Capture the cell that displays the provided text and extract its [x, y] central coordinate. 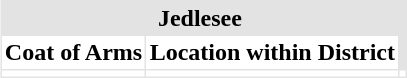
Location within District [272, 52]
Jedlesee [200, 18]
Coat of Arms [74, 52]
